Locate the cell with the specified text and output its (X, Y) center coordinate. 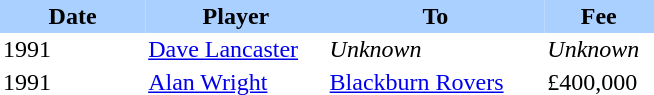
To (436, 16)
Fee (598, 16)
1991 (72, 50)
Player (236, 16)
Dave Lancaster (236, 50)
Date (72, 16)
